Determine the (x, y) coordinate at the center of the cell enclosing the given text.  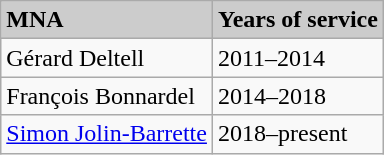
2014–2018 (298, 96)
Gérard Deltell (107, 58)
Years of service (298, 20)
Simon Jolin-Barrette (107, 134)
2011–2014 (298, 58)
2018–present (298, 134)
François Bonnardel (107, 96)
MNA (107, 20)
